Locate the cell with the specified text and output its (x, y) center coordinate. 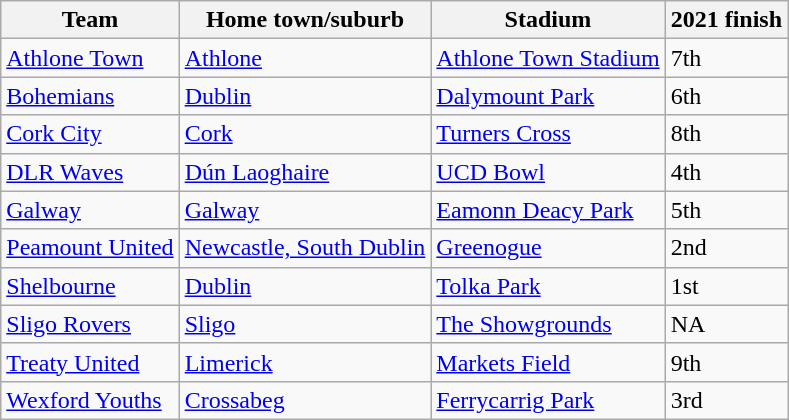
Cork City (90, 134)
Sligo (305, 324)
1st (726, 286)
Ferrycarrig Park (548, 400)
Limerick (305, 362)
Home town/suburb (305, 20)
7th (726, 58)
Sligo Rovers (90, 324)
5th (726, 210)
NA (726, 324)
2nd (726, 248)
The Showgrounds (548, 324)
Team (90, 20)
2021 finish (726, 20)
Markets Field (548, 362)
Greenogue (548, 248)
Turners Cross (548, 134)
Shelbourne (90, 286)
Wexford Youths (90, 400)
Athlone Town Stadium (548, 58)
Newcastle, South Dublin (305, 248)
6th (726, 96)
Stadium (548, 20)
Peamount United (90, 248)
8th (726, 134)
4th (726, 172)
UCD Bowl (548, 172)
Tolka Park (548, 286)
Cork (305, 134)
Treaty United (90, 362)
DLR Waves (90, 172)
Athlone (305, 58)
9th (726, 362)
Bohemians (90, 96)
Crossabeg (305, 400)
Athlone Town (90, 58)
Eamonn Deacy Park (548, 210)
Dún Laoghaire (305, 172)
Dalymount Park (548, 96)
3rd (726, 400)
